Identify which cell holds the provided text, then report its [x, y] central coordinate. 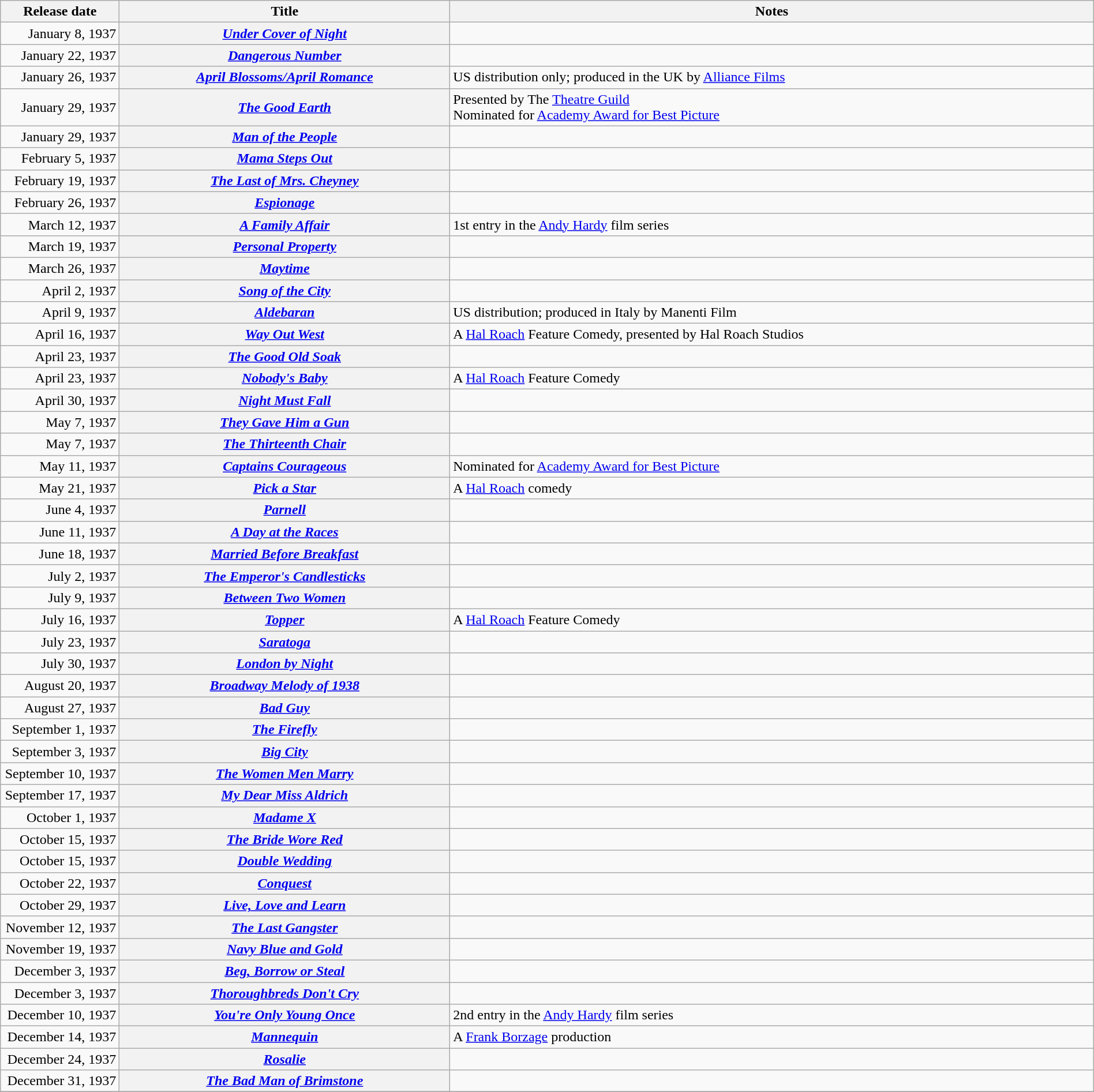
Mama Steps Out [285, 159]
Parnell [285, 510]
September 1, 1937 [60, 730]
US distribution only; produced in the UK by Alliance Films [772, 77]
November 12, 1937 [60, 927]
Way Out West [285, 335]
The Emperor's Candlesticks [285, 576]
April 16, 1937 [60, 335]
January 8, 1937 [60, 33]
Title [285, 12]
Nominated for Academy Award for Best Picture [772, 466]
Captains Courageous [285, 466]
October 22, 1937 [60, 883]
October 1, 1937 [60, 817]
Big City [285, 752]
Song of the City [285, 290]
February 26, 1937 [60, 202]
April 2, 1937 [60, 290]
Married Before Breakfast [285, 554]
US distribution; produced in Italy by Manenti Film [772, 313]
Between Two Women [285, 598]
A Frank Borzage production [772, 1037]
May 11, 1937 [60, 466]
Aldebaran [285, 313]
The Bad Man of Brimstone [285, 1081]
September 3, 1937 [60, 752]
May 21, 1937 [60, 488]
Navy Blue and Gold [285, 949]
October 29, 1937 [60, 905]
Espionage [285, 202]
The Good Old Soak [285, 357]
Broadway Melody of 1938 [285, 686]
2nd entry in the Andy Hardy film series [772, 1015]
February 19, 1937 [60, 181]
A Day at the Races [285, 532]
November 19, 1937 [60, 949]
February 5, 1937 [60, 159]
March 12, 1937 [60, 224]
Rosalie [285, 1059]
December 14, 1937 [60, 1037]
July 16, 1937 [60, 620]
April Blossoms/April Romance [285, 77]
Under Cover of Night [285, 33]
London by Night [285, 664]
April 30, 1937 [60, 400]
April 9, 1937 [60, 313]
January 22, 1937 [60, 55]
Man of the People [285, 137]
Bad Guy [285, 708]
July 23, 1937 [60, 642]
December 10, 1937 [60, 1015]
July 30, 1937 [60, 664]
July 2, 1937 [60, 576]
They Gave Him a Gun [285, 422]
June 11, 1937 [60, 532]
Dangerous Number [285, 55]
January 26, 1937 [60, 77]
Presented by The Theatre GuildNominated for Academy Award for Best Picture [772, 107]
June 4, 1937 [60, 510]
The Bride Wore Red [285, 839]
July 9, 1937 [60, 598]
A Hal Roach comedy [772, 488]
August 20, 1937 [60, 686]
December 24, 1937 [60, 1059]
December 31, 1937 [60, 1081]
Night Must Fall [285, 400]
August 27, 1937 [60, 708]
Maytime [285, 268]
A Family Affair [285, 224]
Thoroughbreds Don't Cry [285, 993]
The Women Men Marry [285, 774]
March 19, 1937 [60, 246]
Live, Love and Learn [285, 905]
Topper [285, 620]
Nobody's Baby [285, 378]
Double Wedding [285, 861]
Notes [772, 12]
Pick a Star [285, 488]
You're Only Young Once [285, 1015]
Beg, Borrow or Steal [285, 971]
September 17, 1937 [60, 795]
My Dear Miss Aldrich [285, 795]
Personal Property [285, 246]
The Thirteenth Chair [285, 444]
A Hal Roach Feature Comedy, presented by Hal Roach Studios [772, 335]
Conquest [285, 883]
The Last Gangster [285, 927]
Saratoga [285, 642]
September 10, 1937 [60, 774]
The Last of Mrs. Cheyney [285, 181]
The Good Earth [285, 107]
Mannequin [285, 1037]
Release date [60, 12]
March 26, 1937 [60, 268]
June 18, 1937 [60, 554]
1st entry in the Andy Hardy film series [772, 224]
The Firefly [285, 730]
Madame X [285, 817]
